Return the (X, Y) coordinate for the center point of the cell that contains the specified text.  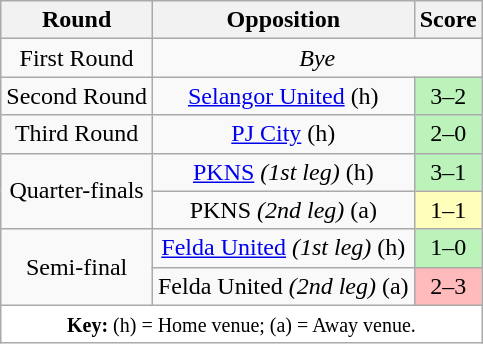
3–1 (448, 172)
Opposition (283, 20)
PKNS (1st leg) (h) (283, 172)
3–2 (448, 96)
PJ City (h) (283, 134)
1–0 (448, 248)
Key: (h) = Home venue; (a) = Away venue. (242, 324)
Quarter-finals (77, 191)
Round (77, 20)
Score (448, 20)
Bye (317, 58)
1–1 (448, 210)
Felda United (1st leg) (h) (283, 248)
Felda United (2nd leg) (a) (283, 286)
2–0 (448, 134)
Semi-final (77, 267)
Second Round (77, 96)
Selangor United (h) (283, 96)
First Round (77, 58)
Third Round (77, 134)
2–3 (448, 286)
PKNS (2nd leg) (a) (283, 210)
